Extract the (x, y) coordinate from the center of the cell holding the provided text.  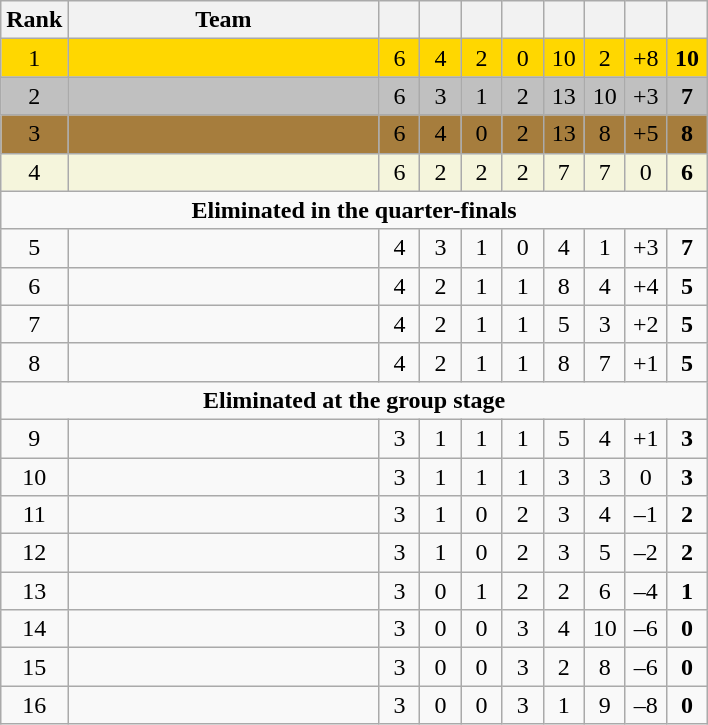
+5 (646, 134)
14 (34, 629)
12 (34, 553)
+4 (646, 286)
Rank (34, 20)
Eliminated at the group stage (354, 400)
+8 (646, 58)
–1 (646, 515)
16 (34, 705)
15 (34, 667)
+2 (646, 324)
Team (224, 20)
11 (34, 515)
–4 (646, 591)
Eliminated in the quarter-finals (354, 210)
–8 (646, 705)
–2 (646, 553)
